Output the [X, Y] coordinate of the center of the cell containing the given text.  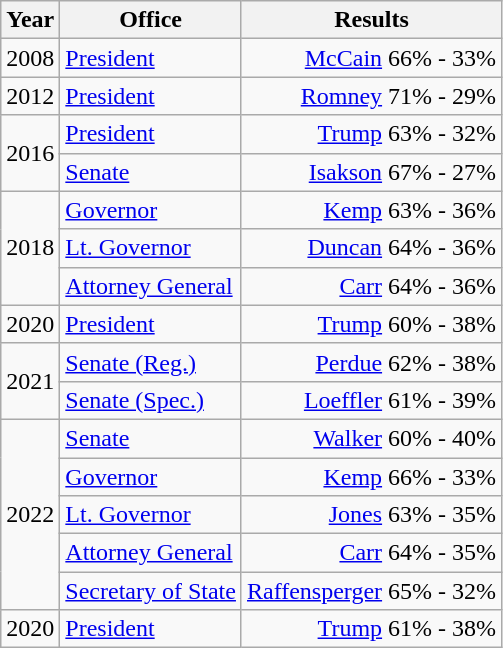
McCain 66% - 33% [371, 58]
Trump 63% - 32% [371, 134]
2016 [30, 153]
2022 [30, 514]
Raffensperger 65% - 32% [371, 591]
Carr 64% - 36% [371, 286]
Perdue 62% - 38% [371, 362]
Office [151, 20]
Senate (Spec.) [151, 400]
Results [371, 20]
Carr 64% - 35% [371, 553]
2021 [30, 381]
2008 [30, 58]
Jones 63% - 35% [371, 515]
Secretary of State [151, 591]
Trump 60% - 38% [371, 324]
Year [30, 20]
Duncan 64% - 36% [371, 248]
Kemp 63% - 36% [371, 210]
Isakson 67% - 27% [371, 172]
Senate (Reg.) [151, 362]
2012 [30, 96]
Romney 71% - 29% [371, 96]
2018 [30, 248]
Trump 61% - 38% [371, 629]
Loeffler 61% - 39% [371, 400]
Walker 60% - 40% [371, 438]
Kemp 66% - 33% [371, 477]
